Detect which cell encompasses the target text, then output its [x, y] center coordinate. 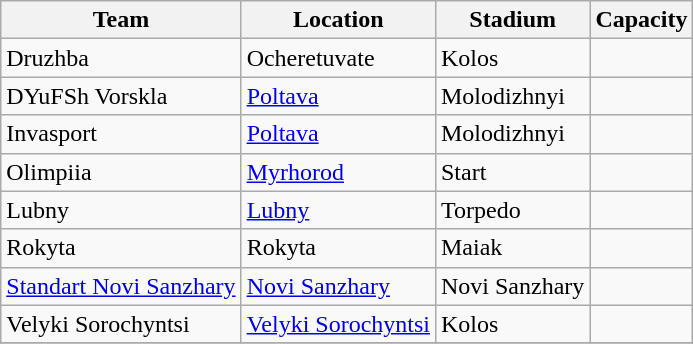
Standart Novi Sanzhary [121, 286]
Myrhorod [338, 172]
Maiak [512, 248]
Team [121, 20]
DYuFSh Vorskla [121, 96]
Druzhba [121, 58]
Capacity [642, 20]
Ocheretuvate [338, 58]
Start [512, 172]
Invasport [121, 134]
Torpedo [512, 210]
Stadium [512, 20]
Olimpiia [121, 172]
Location [338, 20]
